Search for the cell housing the specified text and yield its [X, Y] center coordinate. 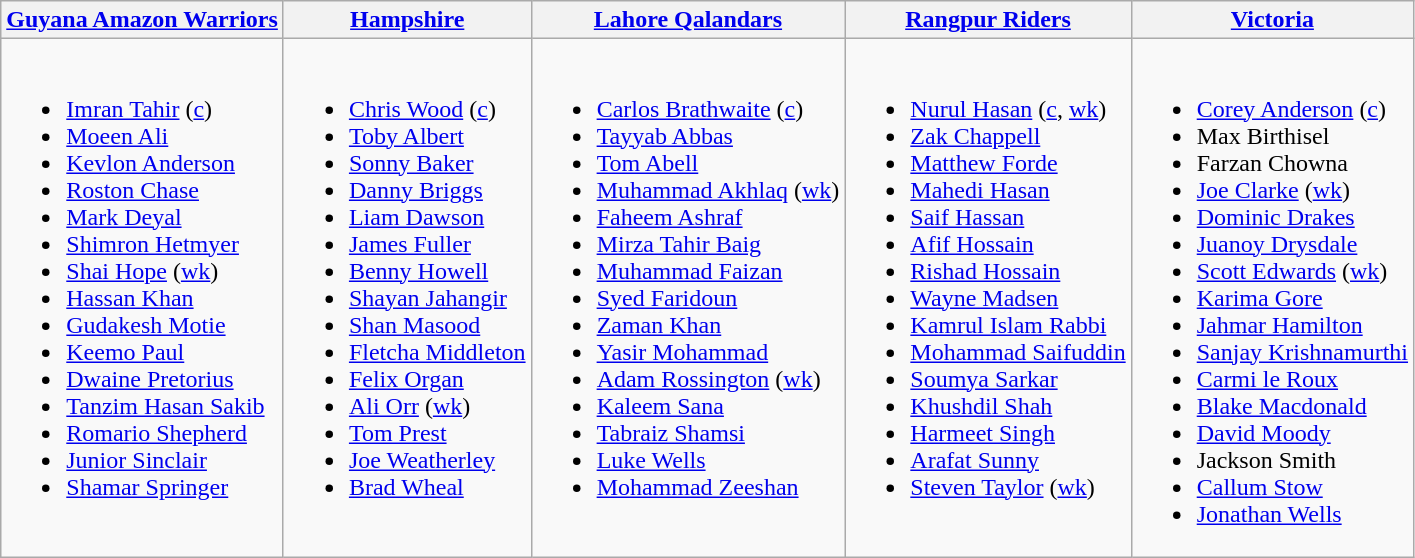
Rangpur Riders [988, 20]
Hampshire [407, 20]
Victoria [1272, 20]
Lahore Qalandars [688, 20]
Guyana Amazon Warriors [142, 20]
